Scan for the cell matching the given text and deliver its [X, Y] coordinate at center. 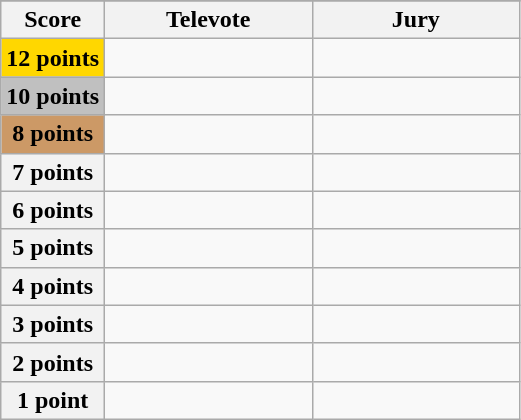
Jury [416, 20]
3 points [53, 324]
10 points [53, 96]
4 points [53, 286]
12 points [53, 58]
5 points [53, 248]
1 point [53, 400]
2 points [53, 362]
6 points [53, 210]
Televote [209, 20]
7 points [53, 172]
Score [53, 20]
8 points [53, 134]
